Determine the [x, y] coordinate at the center of the cell enclosing the given text.  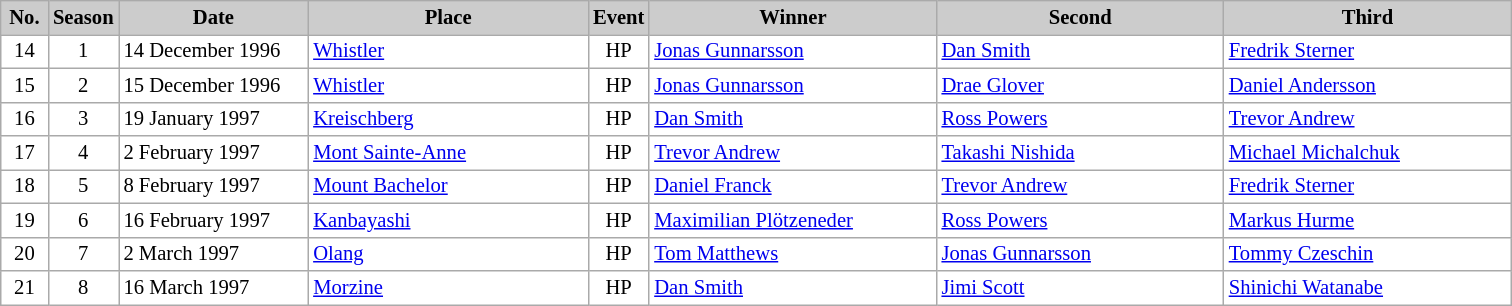
Michael Michalchuk [1368, 153]
19 [24, 220]
4 [83, 153]
8 [83, 287]
1 [83, 51]
Daniel Andersson [1368, 85]
18 [24, 186]
Takashi Nishida [1080, 153]
19 January 1997 [213, 119]
Markus Hurme [1368, 220]
Mount Bachelor [448, 186]
8 February 1997 [213, 186]
Season [83, 17]
2 March 1997 [213, 254]
20 [24, 254]
Event [618, 17]
2 [83, 85]
Daniel Franck [792, 186]
Tommy Czeschin [1368, 254]
16 March 1997 [213, 287]
Drae Glover [1080, 85]
15 [24, 85]
Morzine [448, 287]
Kreischberg [448, 119]
Jimi Scott [1080, 287]
17 [24, 153]
3 [83, 119]
Second [1080, 17]
16 [24, 119]
Tom Matthews [792, 254]
21 [24, 287]
Shinichi Watanabe [1368, 287]
Winner [792, 17]
Third [1368, 17]
Maximilian Plötzeneder [792, 220]
16 February 1997 [213, 220]
5 [83, 186]
Kanbayashi [448, 220]
Date [213, 17]
15 December 1996 [213, 85]
14 [24, 51]
6 [83, 220]
7 [83, 254]
Place [448, 17]
14 December 1996 [213, 51]
Olang [448, 254]
Mont Sainte-Anne [448, 153]
No. [24, 17]
2 February 1997 [213, 153]
